Return [x, y] of the center of cell containing provided text 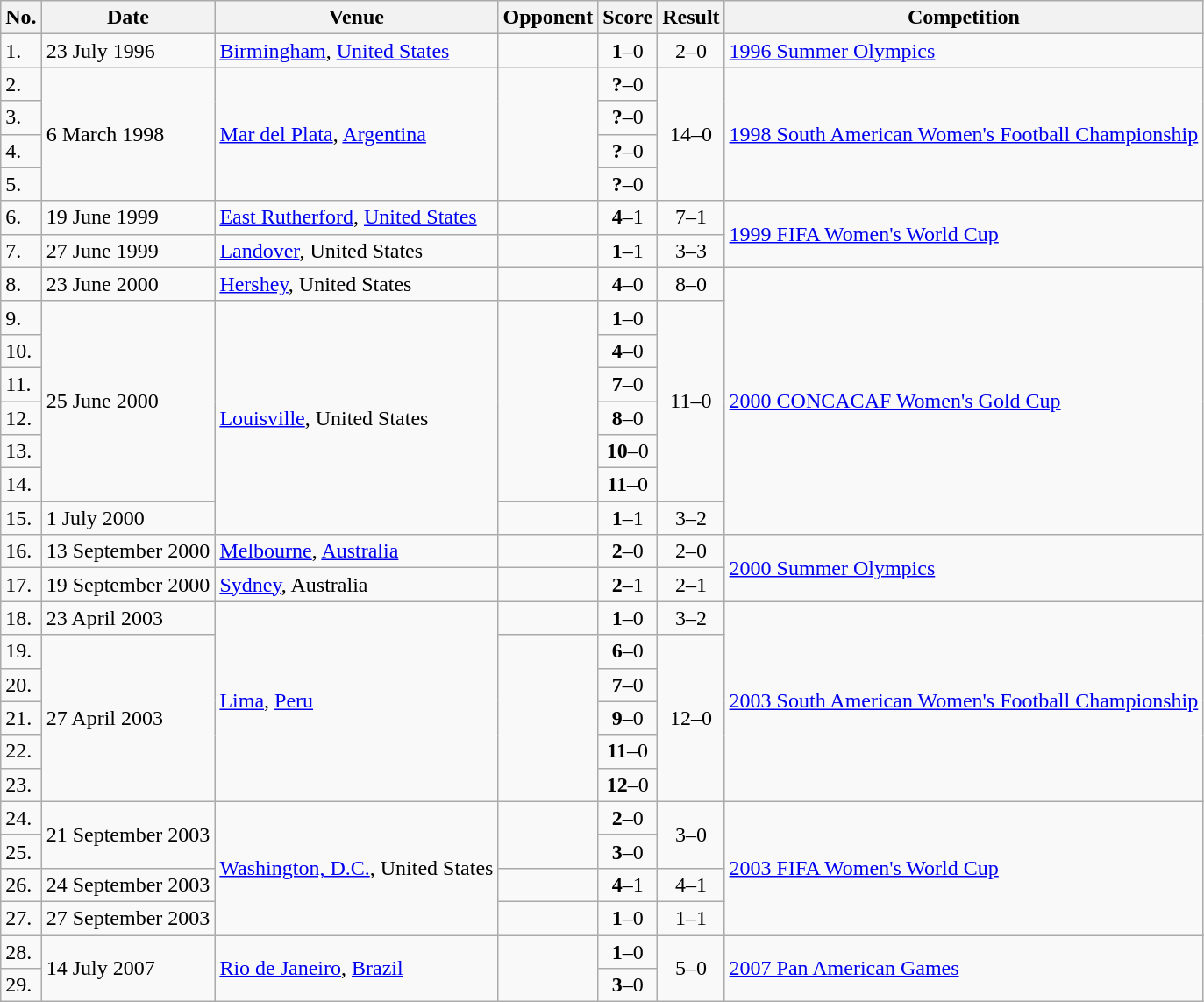
14–0 [691, 134]
Competition [964, 18]
27. [21, 918]
Landover, United States [356, 251]
Birmingham, United States [356, 51]
27 June 1999 [128, 251]
2003 South American Women's Football Championship [964, 701]
2007 Pan American Games [964, 968]
9. [21, 317]
25. [21, 851]
10–0 [628, 451]
Lima, Peru [356, 701]
23 July 1996 [128, 51]
5–0 [691, 968]
25 June 2000 [128, 401]
12. [21, 418]
East Rutherford, United States [356, 217]
Rio de Janeiro, Brazil [356, 968]
19. [21, 651]
29. [21, 985]
Hershey, United States [356, 284]
7. [21, 251]
26. [21, 885]
24. [21, 818]
Washington, D.C., United States [356, 868]
1 July 2000 [128, 518]
27 September 2003 [128, 918]
19 September 2000 [128, 585]
1999 FIFA Women's World Cup [964, 234]
27 April 2003 [128, 718]
6. [21, 217]
13 September 2000 [128, 551]
23 June 2000 [128, 284]
14 July 2007 [128, 968]
No. [21, 18]
Score [628, 18]
20. [21, 685]
Result [691, 18]
19 June 1999 [128, 217]
18. [21, 618]
1998 South American Women's Football Championship [964, 134]
3. [21, 117]
24 September 2003 [128, 885]
22. [21, 751]
4. [21, 151]
9–0 [628, 718]
23 April 2003 [128, 618]
3–3 [691, 251]
21 September 2003 [128, 835]
2000 CONCACAF Women's Gold Cup [964, 401]
Venue [356, 18]
23. [21, 785]
6–0 [628, 651]
Opponent [548, 18]
2. [21, 84]
16. [21, 551]
21. [21, 718]
28. [21, 951]
Sydney, Australia [356, 585]
7–1 [691, 217]
14. [21, 485]
Date [128, 18]
10. [21, 351]
1996 Summer Olympics [964, 51]
Louisville, United States [356, 417]
Melbourne, Australia [356, 551]
8. [21, 284]
15. [21, 518]
2000 Summer Olympics [964, 568]
5. [21, 184]
Mar del Plata, Argentina [356, 134]
13. [21, 451]
1. [21, 51]
11. [21, 384]
6 March 1998 [128, 134]
2003 FIFA Women's World Cup [964, 868]
17. [21, 585]
